Return the (x, y) coordinate for the center point of the cell that contains the specified text.  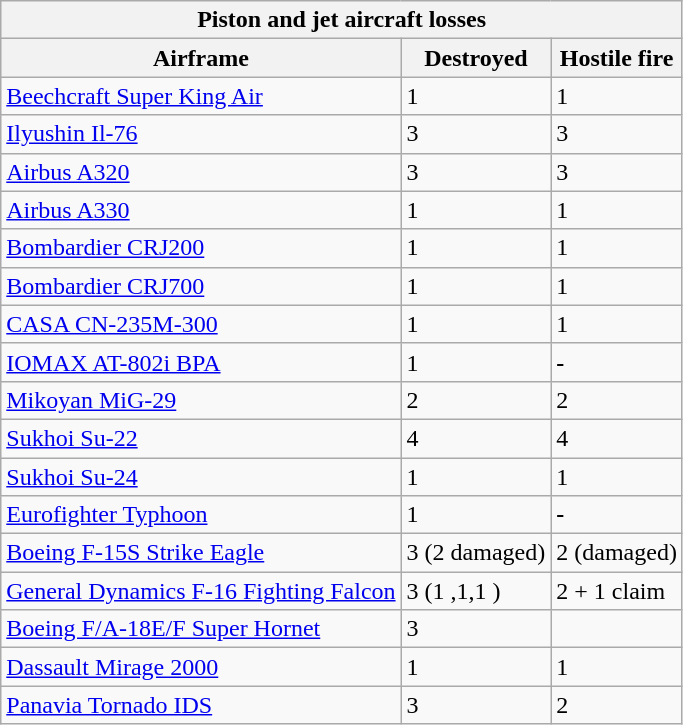
2 + 1 claim (617, 591)
Piston and jet aircraft losses (342, 20)
Airbus A330 (201, 210)
Airframe (201, 58)
Airbus A320 (201, 172)
Panavia Tornado IDS (201, 705)
General Dynamics F-16 Fighting Falcon (201, 591)
IOMAX AT-802i BPA (201, 362)
Eurofighter Typhoon (201, 515)
Boeing F/A-18E/F Super Hornet (201, 629)
Dassault Mirage 2000 (201, 667)
Hostile fire (617, 58)
Beechcraft Super King Air (201, 96)
CASA CN-235M-300 (201, 324)
3 (2 damaged) (476, 553)
Sukhoi Su-24 (201, 477)
3 (1 ,1,1 ) (476, 591)
Destroyed (476, 58)
Bombardier CRJ700 (201, 286)
Boeing F-15S Strike Eagle (201, 553)
2 (damaged) (617, 553)
Bombardier CRJ200 (201, 248)
Ilyushin Il-76 (201, 134)
Mikoyan MiG-29 (201, 400)
Sukhoi Su-22 (201, 438)
